Find where the given text appears and provide that cell's center as (x, y) coordinate. 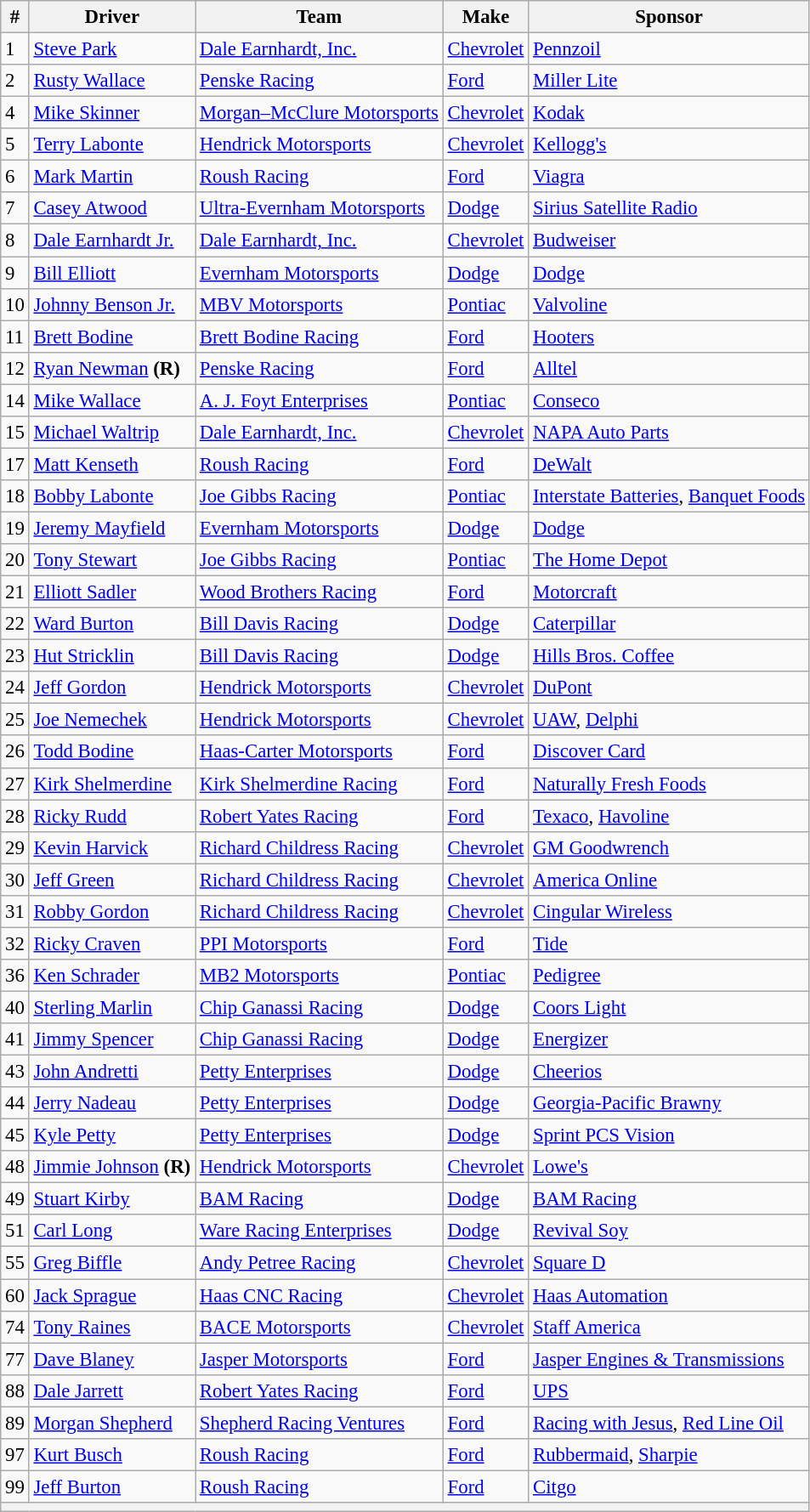
Hills Bros. Coffee (670, 656)
Ware Racing Enterprises (320, 1232)
Caterpillar (670, 624)
Jimmy Spencer (112, 1039)
Mark Martin (112, 177)
Discover Card (670, 752)
Pennzoil (670, 49)
Square D (670, 1263)
Miller Lite (670, 81)
Matt Kenseth (112, 464)
Mike Skinner (112, 113)
29 (15, 847)
Sponsor (670, 17)
Ricky Craven (112, 943)
11 (15, 337)
Todd Bodine (112, 752)
Valvoline (670, 304)
40 (15, 1007)
48 (15, 1167)
Johnny Benson Jr. (112, 304)
19 (15, 528)
25 (15, 720)
15 (15, 433)
36 (15, 976)
12 (15, 368)
# (15, 17)
DeWalt (670, 464)
MB2 Motorsports (320, 976)
Energizer (670, 1039)
John Andretti (112, 1072)
Revival Soy (670, 1232)
60 (15, 1295)
Brett Bodine Racing (320, 337)
Naturally Fresh Foods (670, 784)
27 (15, 784)
Bobby Labonte (112, 496)
7 (15, 208)
Jasper Engines & Transmissions (670, 1359)
Coors Light (670, 1007)
2 (15, 81)
Ricky Rudd (112, 816)
49 (15, 1199)
Ken Schrader (112, 976)
Terry Labonte (112, 144)
Ryan Newman (R) (112, 368)
Morgan Shepherd (112, 1423)
Morgan–McClure Motorsports (320, 113)
Mike Wallace (112, 400)
Haas-Carter Motorsports (320, 752)
77 (15, 1359)
Haas Automation (670, 1295)
Team (320, 17)
Jack Sprague (112, 1295)
Brett Bodine (112, 337)
4 (15, 113)
32 (15, 943)
28 (15, 816)
DuPont (670, 688)
Hut Stricklin (112, 656)
51 (15, 1232)
Stuart Kirby (112, 1199)
Dale Earnhardt Jr. (112, 241)
Budweiser (670, 241)
Tide (670, 943)
NAPA Auto Parts (670, 433)
Joe Nemechek (112, 720)
Robby Gordon (112, 912)
Motorcraft (670, 592)
Jasper Motorsports (320, 1359)
Andy Petree Racing (320, 1263)
74 (15, 1327)
Sirius Satellite Radio (670, 208)
Wood Brothers Racing (320, 592)
Make (485, 17)
97 (15, 1455)
Tony Raines (112, 1327)
Jeff Green (112, 880)
Viagra (670, 177)
Jimmie Johnson (R) (112, 1167)
Kellogg's (670, 144)
Texaco, Havoline (670, 816)
The Home Depot (670, 560)
Jeff Gordon (112, 688)
Greg Biffle (112, 1263)
45 (15, 1135)
Cingular Wireless (670, 912)
43 (15, 1072)
Dale Jarrett (112, 1390)
14 (15, 400)
Kevin Harvick (112, 847)
Georgia-Pacific Brawny (670, 1103)
Dave Blaney (112, 1359)
Haas CNC Racing (320, 1295)
Carl Long (112, 1232)
A. J. Foyt Enterprises (320, 400)
GM Goodwrench (670, 847)
1 (15, 49)
Steve Park (112, 49)
Tony Stewart (112, 560)
Interstate Batteries, Banquet Foods (670, 496)
Kodak (670, 113)
22 (15, 624)
MBV Motorsports (320, 304)
Kirk Shelmerdine Racing (320, 784)
Staff America (670, 1327)
Sprint PCS Vision (670, 1135)
Conseco (670, 400)
18 (15, 496)
89 (15, 1423)
PPI Motorsports (320, 943)
31 (15, 912)
9 (15, 273)
Hooters (670, 337)
Ultra-Evernham Motorsports (320, 208)
Jerry Nadeau (112, 1103)
Cheerios (670, 1072)
Sterling Marlin (112, 1007)
26 (15, 752)
Rusty Wallace (112, 81)
America Online (670, 880)
Pedigree (670, 976)
Jeremy Mayfield (112, 528)
30 (15, 880)
Jeff Burton (112, 1487)
Kyle Petty (112, 1135)
UPS (670, 1390)
Shepherd Racing Ventures (320, 1423)
Alltel (670, 368)
6 (15, 177)
5 (15, 144)
Driver (112, 17)
Ward Burton (112, 624)
21 (15, 592)
Lowe's (670, 1167)
23 (15, 656)
8 (15, 241)
24 (15, 688)
55 (15, 1263)
10 (15, 304)
Kirk Shelmerdine (112, 784)
20 (15, 560)
BACE Motorsports (320, 1327)
Bill Elliott (112, 273)
Elliott Sadler (112, 592)
88 (15, 1390)
Kurt Busch (112, 1455)
17 (15, 464)
44 (15, 1103)
41 (15, 1039)
Michael Waltrip (112, 433)
99 (15, 1487)
Casey Atwood (112, 208)
UAW, Delphi (670, 720)
Racing with Jesus, Red Line Oil (670, 1423)
Citgo (670, 1487)
Rubbermaid, Sharpie (670, 1455)
